For the text-containing cell, return its midpoint in (x, y) coordinate format. 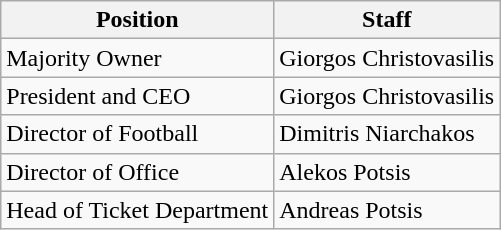
Director of Football (138, 134)
Position (138, 20)
Staff (387, 20)
Majority Owner (138, 58)
Andreas Potsis (387, 210)
Alekos Potsis (387, 172)
Director of Office (138, 172)
President and CEO (138, 96)
Head of Ticket Department (138, 210)
Dimitris Niarchakos (387, 134)
